Scan for the cell matching the given text and deliver its (x, y) coordinate at center. 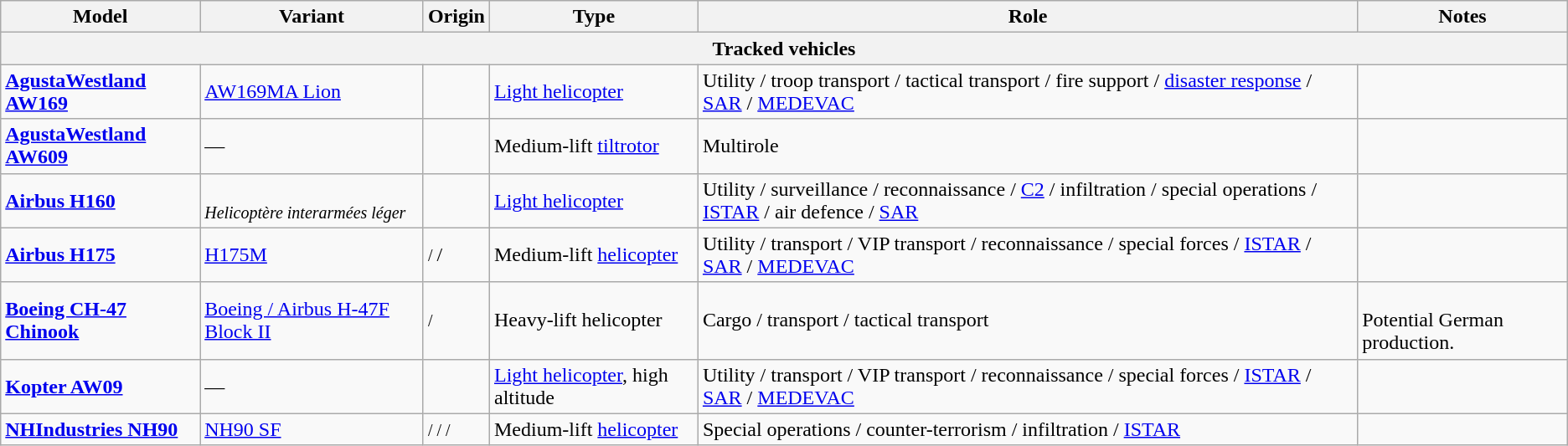
/ (456, 320)
Boeing / Airbus H-47F Block II (312, 320)
Cargo / transport / tactical transport (1027, 320)
AW169MA Lion (312, 92)
/ / (456, 254)
Utility / surveillance / reconnaissance / C2 / infiltration / special operations / ISTAR / air defence / SAR (1027, 201)
Potential German production. (1462, 320)
Model (101, 17)
Role (1027, 17)
Tracked vehicles (784, 49)
Airbus H160 (101, 201)
Light helicopter, high altitude (593, 387)
Boeing CH-47 Chinook (101, 320)
NHIndustries NH90 (101, 429)
Heavy-lift helicopter (593, 320)
NH90 SF (312, 429)
Variant (312, 17)
AgustaWestland AW609 (101, 146)
Type (593, 17)
Origin (456, 17)
H175M (312, 254)
/ / / (456, 429)
Kopter AW09 (101, 387)
AgustaWestland AW169 (101, 92)
Notes (1462, 17)
Utility / troop transport / tactical transport / fire support / disaster response / SAR / MEDEVAC (1027, 92)
Medium-lift tiltrotor (593, 146)
Special operations / counter-terrorism / infiltration / ISTAR (1027, 429)
Airbus H175 (101, 254)
Multirole (1027, 146)
Helicoptère interarmées léger (312, 201)
